Capture the cell that displays the provided text and extract its [X, Y] central coordinate. 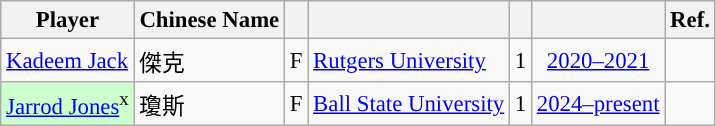
Player [68, 20]
Rutgers University [409, 61]
Ref. [690, 20]
Kadeem Jack [68, 61]
Chinese Name [209, 20]
瓊斯 [209, 104]
Ball State University [409, 104]
2024–present [598, 104]
2020–2021 [598, 61]
傑克 [209, 61]
Jarrod Jonesx [68, 104]
